Detect which cell encompasses the target text, then output its [X, Y] center coordinate. 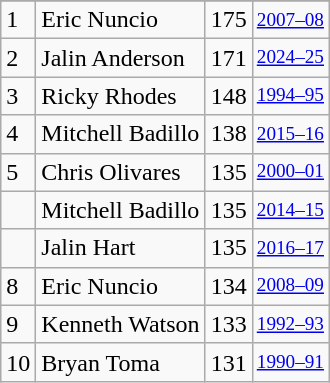
175 [228, 20]
2008–09 [290, 286]
2 [18, 58]
8 [18, 286]
2016–17 [290, 248]
2015–16 [290, 134]
4 [18, 134]
Jalin Hart [120, 248]
5 [18, 172]
2014–15 [290, 210]
Chris Olivares [120, 172]
133 [228, 324]
1990–91 [290, 362]
1 [18, 20]
148 [228, 96]
2024–25 [290, 58]
Kenneth Watson [120, 324]
Bryan Toma [120, 362]
1994–95 [290, 96]
10 [18, 362]
131 [228, 362]
134 [228, 286]
2007–08 [290, 20]
138 [228, 134]
1992–93 [290, 324]
9 [18, 324]
Ricky Rhodes [120, 96]
Jalin Anderson [120, 58]
3 [18, 96]
2000–01 [290, 172]
171 [228, 58]
